Detect which cell encompasses the target text, then output its [X, Y] center coordinate. 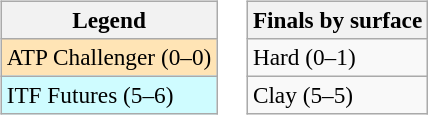
ATP Challenger (0–0) [108, 57]
Finals by surface [337, 20]
ITF Futures (5–6) [108, 95]
Clay (5–5) [337, 95]
Legend [108, 20]
Hard (0–1) [337, 57]
